Provide the [X, Y] coordinate of the cell's center where the given text is located.  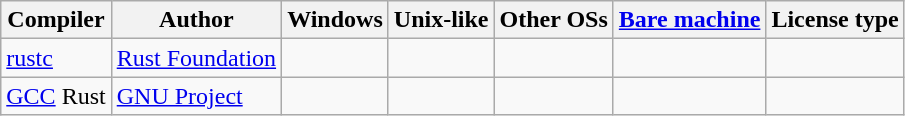
Author [196, 20]
Rust Foundation [196, 58]
GCC Rust [56, 96]
Bare machine [690, 20]
Compiler [56, 20]
GNU Project [196, 96]
Other OSs [554, 20]
License type [835, 20]
Unix-like [441, 20]
Windows [336, 20]
rustc [56, 58]
